Search for the cell housing the specified text and yield its (x, y) center coordinate. 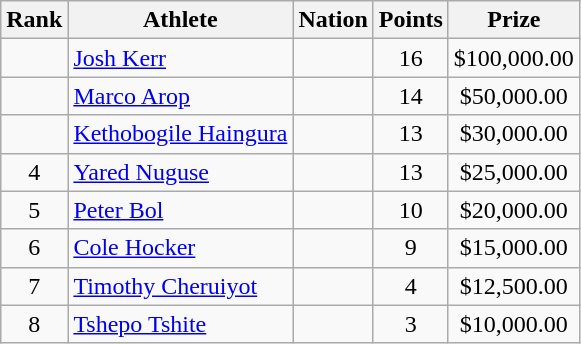
7 (34, 286)
$15,000.00 (514, 248)
Timothy Cheruiyot (180, 286)
16 (410, 58)
$25,000.00 (514, 172)
$12,500.00 (514, 286)
10 (410, 210)
Prize (514, 20)
Cole Hocker (180, 248)
Kethobogile Haingura (180, 134)
$20,000.00 (514, 210)
$50,000.00 (514, 96)
Marco Arop (180, 96)
Yared Nuguse (180, 172)
3 (410, 324)
$30,000.00 (514, 134)
Nation (333, 20)
$10,000.00 (514, 324)
9 (410, 248)
Josh Kerr (180, 58)
5 (34, 210)
Peter Bol (180, 210)
6 (34, 248)
Rank (34, 20)
Athlete (180, 20)
Points (410, 20)
$100,000.00 (514, 58)
14 (410, 96)
8 (34, 324)
Tshepo Tshite (180, 324)
